Identify which cell holds the provided text, then report its [X, Y] central coordinate. 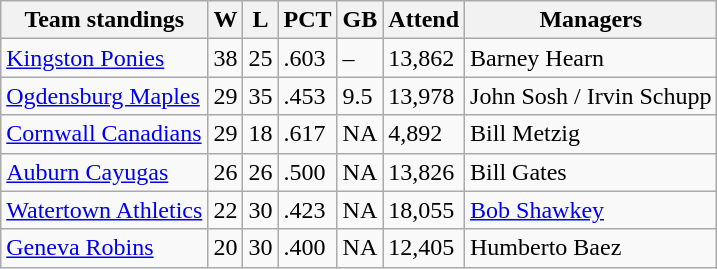
Team standings [104, 20]
John Sosh / Irvin Schupp [591, 96]
9.5 [360, 96]
35 [260, 96]
4,892 [424, 134]
18,055 [424, 210]
Kingston Ponies [104, 58]
W [226, 20]
Humberto Baez [591, 248]
.617 [308, 134]
13,862 [424, 58]
22 [226, 210]
.453 [308, 96]
38 [226, 58]
Bob Shawkey [591, 210]
13,826 [424, 172]
Managers [591, 20]
– [360, 58]
18 [260, 134]
L [260, 20]
Ogdensburg Maples [104, 96]
Cornwall Canadians [104, 134]
.603 [308, 58]
Barney Hearn [591, 58]
12,405 [424, 248]
25 [260, 58]
13,978 [424, 96]
20 [226, 248]
Geneva Robins [104, 248]
.500 [308, 172]
Watertown Athletics [104, 210]
.423 [308, 210]
Bill Gates [591, 172]
Auburn Cayugas [104, 172]
PCT [308, 20]
.400 [308, 248]
GB [360, 20]
Attend [424, 20]
Bill Metzig [591, 134]
